Find where the given text appears and provide that cell's center as (x, y) coordinate. 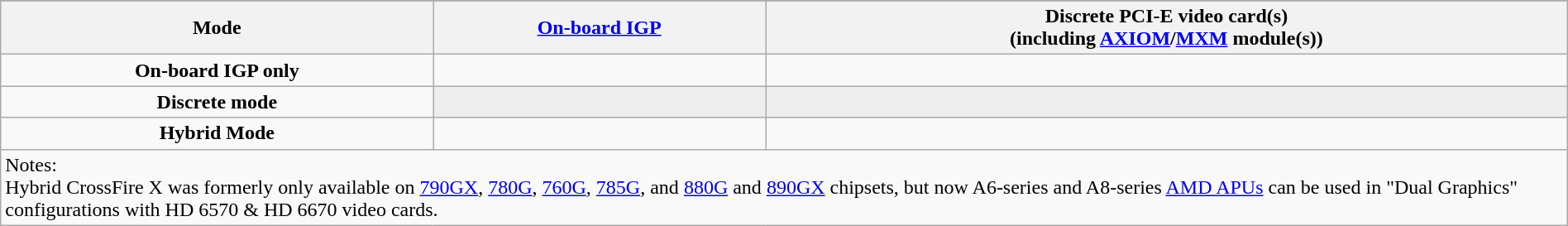
Hybrid Mode (217, 133)
On-board IGP only (217, 70)
Discrete mode (217, 102)
On-board IGP (600, 28)
Discrete PCI-E video card(s)(including AXIOM/MXM module(s)) (1167, 28)
Mode (217, 28)
